Find where the given text appears and provide that cell's center as [X, Y] coordinate. 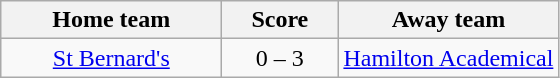
0 – 3 [280, 58]
Hamilton Academical [448, 58]
Score [280, 20]
Home team [112, 20]
St Bernard's [112, 58]
Away team [448, 20]
